Provide the (x, y) coordinate of the cell's center where the given text is located.  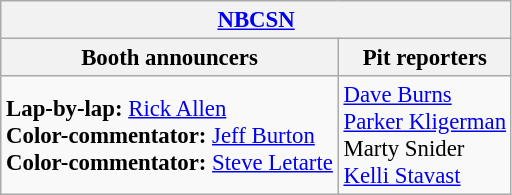
Dave BurnsParker KligermanMarty SniderKelli Stavast (424, 136)
Pit reporters (424, 58)
Booth announcers (170, 58)
NBCSN (256, 20)
Lap-by-lap: Rick AllenColor-commentator: Jeff BurtonColor-commentator: Steve Letarte (170, 136)
